Pinpoint the cell where the given text exists, returning its [x, y] midpoint coordinate. 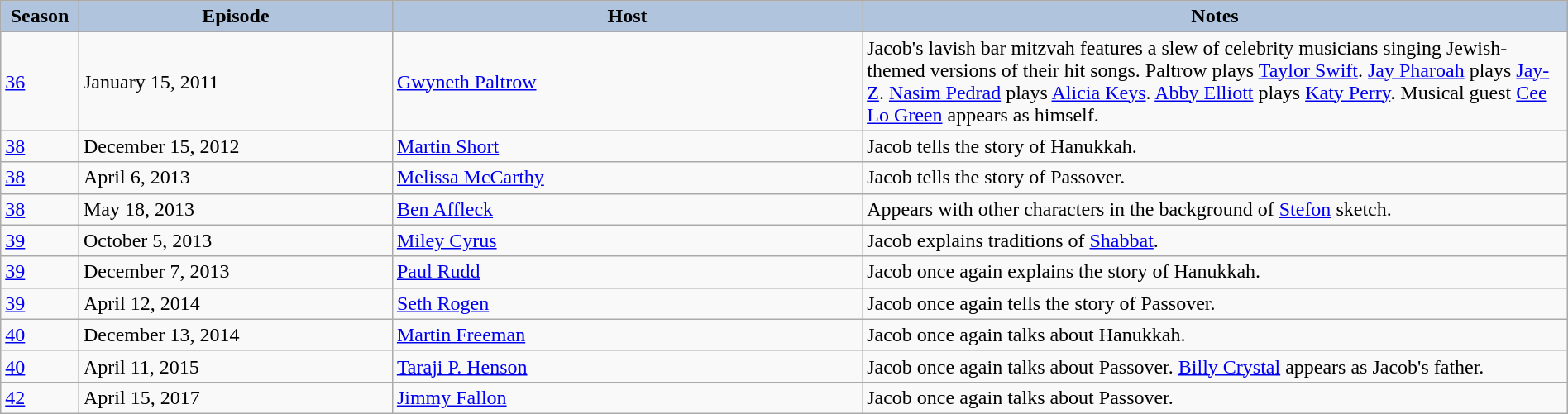
Jacob explains traditions of Shabbat. [1216, 240]
May 18, 2013 [235, 209]
April 15, 2017 [235, 397]
January 15, 2011 [235, 81]
Jimmy Fallon [627, 397]
Host [627, 17]
Melissa McCarthy [627, 178]
36 [40, 81]
Jacob once again tells the story of Passover. [1216, 303]
Taraji P. Henson [627, 366]
Jacob once again talks about Passover. Billy Crystal appears as Jacob's father. [1216, 366]
Martin Short [627, 146]
Episode [235, 17]
Paul Rudd [627, 272]
Appears with other characters in the background of Stefon sketch. [1216, 209]
Jacob once again talks about Hanukkah. [1216, 335]
December 15, 2012 [235, 146]
Miley Cyrus [627, 240]
Jacob once again talks about Passover. [1216, 397]
Jacob once again explains the story of Hanukkah. [1216, 272]
Jacob tells the story of Hanukkah. [1216, 146]
December 13, 2014 [235, 335]
April 6, 2013 [235, 178]
April 12, 2014 [235, 303]
December 7, 2013 [235, 272]
Gwyneth Paltrow [627, 81]
Ben Affleck [627, 209]
Notes [1216, 17]
October 5, 2013 [235, 240]
Season [40, 17]
Jacob tells the story of Passover. [1216, 178]
42 [40, 397]
Martin Freeman [627, 335]
April 11, 2015 [235, 366]
Seth Rogen [627, 303]
